Pinpoint the cell where the given text exists, returning its [x, y] midpoint coordinate. 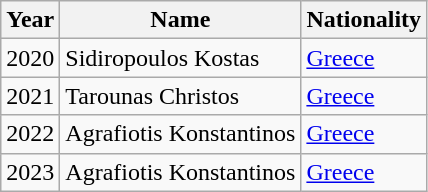
2023 [30, 172]
2020 [30, 58]
Year [30, 20]
2021 [30, 96]
Nationality [364, 20]
Sidiropoulos Kostas [180, 58]
Tarounas Christos [180, 96]
2022 [30, 134]
Name [180, 20]
